For the text-containing cell, return its midpoint in [X, Y] coordinate format. 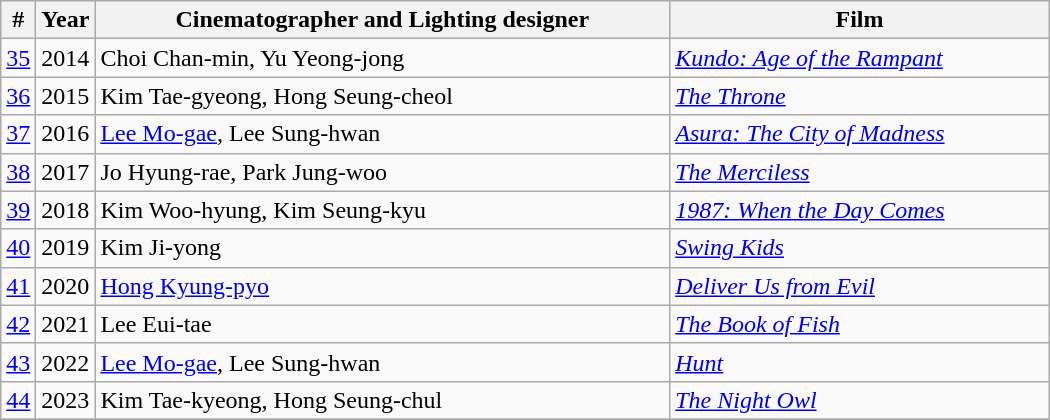
2023 [66, 400]
2022 [66, 362]
Kim Tae-kyeong, Hong Seung-chul [382, 400]
Kundo: Age of the Rampant [860, 58]
40 [18, 248]
Jo Hyung-rae, Park Jung-woo [382, 172]
39 [18, 210]
2021 [66, 324]
Hong Kyung-pyo [382, 286]
Hunt [860, 362]
37 [18, 134]
Kim Ji-yong [382, 248]
2017 [66, 172]
41 [18, 286]
44 [18, 400]
2020 [66, 286]
Asura: The City of Madness [860, 134]
42 [18, 324]
Swing Kids [860, 248]
Year [66, 20]
Film [860, 20]
The Book of Fish [860, 324]
35 [18, 58]
Deliver Us from Evil [860, 286]
1987: When the Day Comes [860, 210]
Choi Chan-min, Yu Yeong-jong [382, 58]
# [18, 20]
36 [18, 96]
Cinematographer and Lighting designer [382, 20]
2015 [66, 96]
The Throne [860, 96]
2016 [66, 134]
38 [18, 172]
The Night Owl [860, 400]
2018 [66, 210]
2014 [66, 58]
Lee Eui-tae [382, 324]
Kim Tae-gyeong, Hong Seung-cheol [382, 96]
Kim Woo-hyung, Kim Seung-kyu [382, 210]
43 [18, 362]
The Merciless [860, 172]
2019 [66, 248]
